Output the [x, y] coordinate of the center of the cell containing the given text.  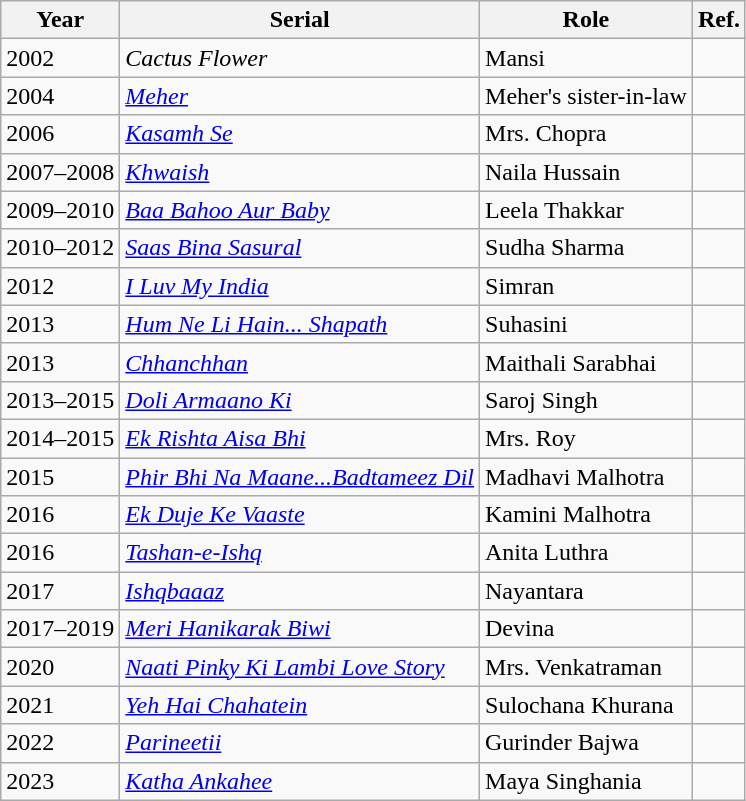
2021 [60, 705]
Mansi [586, 58]
Khwaish [300, 172]
Serial [300, 20]
2006 [60, 134]
Madhavi Malhotra [586, 477]
2023 [60, 781]
2004 [60, 96]
Parineetii [300, 743]
2017–2019 [60, 629]
Meher [300, 96]
2007–2008 [60, 172]
Tashan-e-Ishq [300, 553]
Maya Singhania [586, 781]
Meher's sister-in-law [586, 96]
Anita Luthra [586, 553]
Maithali Sarabhai [586, 362]
Saroj Singh [586, 400]
Mrs. Chopra [586, 134]
2002 [60, 58]
2009–2010 [60, 210]
Sulochana Khurana [586, 705]
Naati Pinky Ki Lambi Love Story [300, 667]
Ref. [718, 20]
Yeh Hai Chahatein [300, 705]
Hum Ne Li Hain... Shapath [300, 324]
2010–2012 [60, 248]
Gurinder Bajwa [586, 743]
Meri Hanikarak Biwi [300, 629]
2012 [60, 286]
2013–2015 [60, 400]
Ek Rishta Aisa Bhi [300, 438]
Ishqbaaaz [300, 591]
2014–2015 [60, 438]
Kamini Malhotra [586, 515]
Chhanchhan [300, 362]
2020 [60, 667]
Phir Bhi Na Maane...Badtameez Dil [300, 477]
Saas Bina Sasural [300, 248]
Katha Ankahee [300, 781]
Devina [586, 629]
Baa Bahoo Aur Baby [300, 210]
2022 [60, 743]
Ek Duje Ke Vaaste [300, 515]
Sudha Sharma [586, 248]
Leela Thakkar [586, 210]
Suhasini [586, 324]
Doli Armaano Ki [300, 400]
Year [60, 20]
2017 [60, 591]
Kasamh Se [300, 134]
Simran [586, 286]
Nayantara [586, 591]
Naila Hussain [586, 172]
Mrs. Venkatraman [586, 667]
Role [586, 20]
Cactus Flower [300, 58]
Mrs. Roy [586, 438]
I Luv My India [300, 286]
2015 [60, 477]
